Locate the cell with the specified text and output its [x, y] center coordinate. 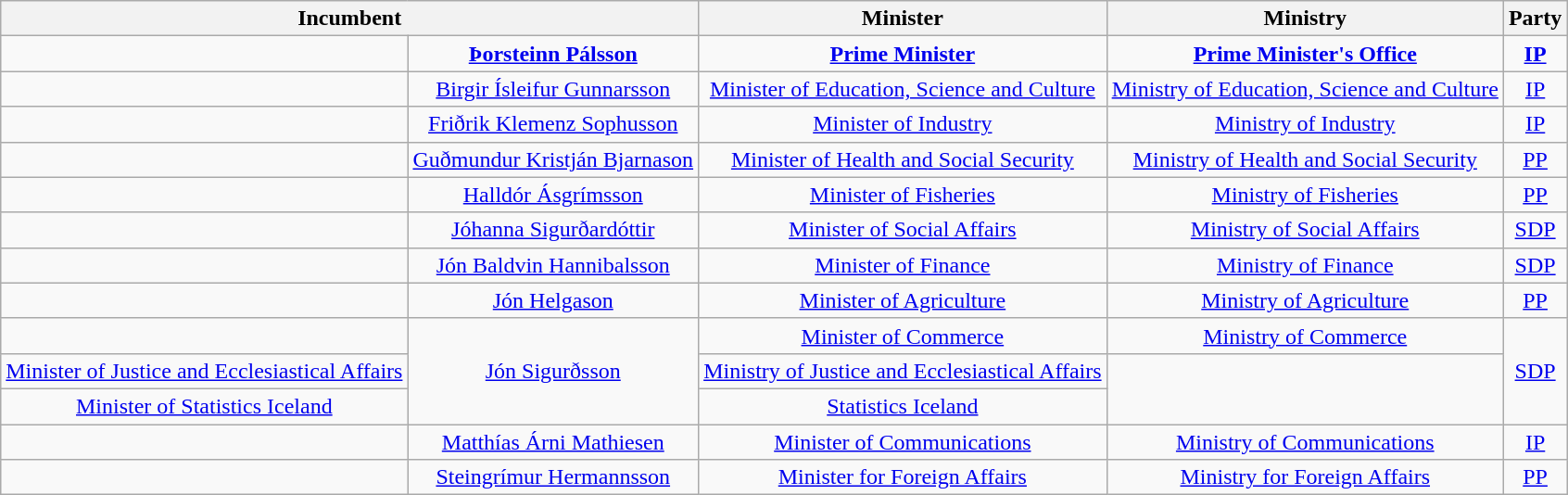
Party [1535, 19]
Minister of Statistics Iceland [204, 406]
Minister [903, 19]
Steingrímur Hermannsson [553, 477]
Minister of Fisheries [903, 195]
Jón Baldvin Hannibalsson [553, 265]
Statistics Iceland [903, 406]
Matthías Árni Mathiesen [553, 442]
Ministry of Commerce [1305, 336]
Minister of Industry [903, 124]
Birgir Ísleifur Gunnarsson [553, 89]
Ministry of Communications [1305, 442]
Minister of Commerce [903, 336]
Prime Minister's Office [1305, 54]
Minister of Social Affairs [903, 230]
Þorsteinn Pálsson [553, 54]
Ministry of Justice and Ecclesiastical Affairs [903, 371]
Ministry of Industry [1305, 124]
Ministry for Foreign Affairs [1305, 477]
Ministry of Health and Social Security [1305, 159]
Minister of Communications [903, 442]
Ministry of Fisheries [1305, 195]
Minister of Finance [903, 265]
Minister of Education, Science and Culture [903, 89]
Jóhanna Sigurðardóttir [553, 230]
Ministry of Social Affairs [1305, 230]
Ministry of Education, Science and Culture [1305, 89]
Ministry [1305, 19]
Incumbent [350, 19]
Jón Helgason [553, 300]
Friðrik Klemenz Sophusson [553, 124]
Ministry of Agriculture [1305, 300]
Minister for Foreign Affairs [903, 477]
Halldór Ásgrímsson [553, 195]
Guðmundur Kristján Bjarnason [553, 159]
Minister of Health and Social Security [903, 159]
Jón Sigurðsson [553, 371]
Minister of Justice and Ecclesiastical Affairs [204, 371]
Minister of Agriculture [903, 300]
Ministry of Finance [1305, 265]
Prime Minister [903, 54]
